Pinpoint the cell where the given text exists, returning its (X, Y) midpoint coordinate. 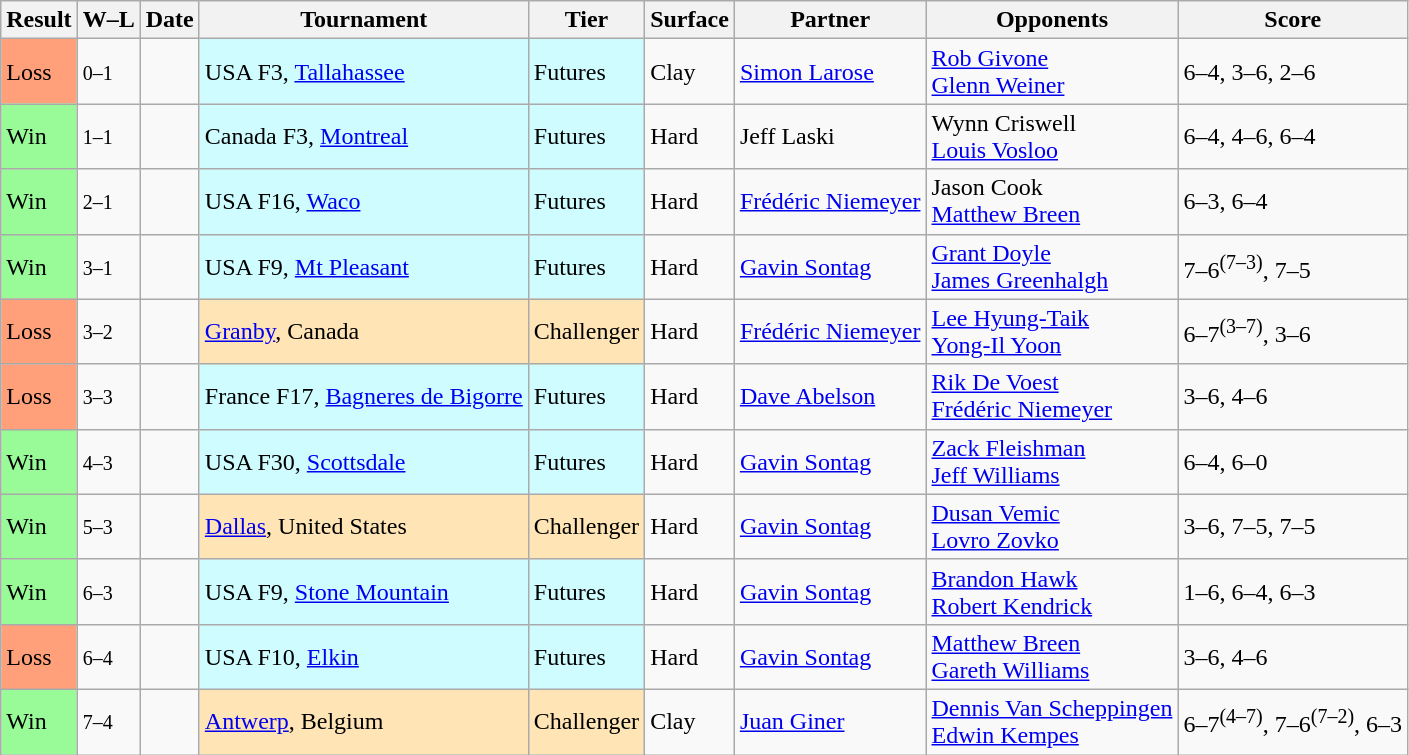
5–3 (108, 526)
Matthew Breen Gareth Williams (1052, 656)
Jason Cook Matthew Breen (1052, 202)
Tournament (364, 20)
USA F9, Stone Mountain (364, 592)
3–2 (108, 332)
W–L (108, 20)
0–1 (108, 72)
USA F30, Scottsdale (364, 462)
Zack Fleishman Jeff Williams (1052, 462)
Canada F3, Montreal (364, 136)
1–1 (108, 136)
Wynn Criswell Louis Vosloo (1052, 136)
USA F3, Tallahassee (364, 72)
Date (170, 20)
USA F10, Elkin (364, 656)
USA F16, Waco (364, 202)
6–4, 4–6, 6–4 (1293, 136)
7–6(7–3), 7–5 (1293, 266)
France F17, Bagneres de Bigorre (364, 396)
Juan Giner (830, 722)
1–6, 6–4, 6–3 (1293, 592)
6–7(4–7), 7–6(7–2), 6–3 (1293, 722)
Jeff Laski (830, 136)
Tier (586, 20)
Rob Givone Glenn Weiner (1052, 72)
Dennis Van Scheppingen Edwin Kempes (1052, 722)
Lee Hyung-Taik Yong-Il Yoon (1052, 332)
Opponents (1052, 20)
6–4 (108, 656)
Dave Abelson (830, 396)
Score (1293, 20)
Grant Doyle James Greenhalgh (1052, 266)
3–3 (108, 396)
Surface (690, 20)
USA F9, Mt Pleasant (364, 266)
2–1 (108, 202)
3–1 (108, 266)
7–4 (108, 722)
6–3, 6–4 (1293, 202)
Partner (830, 20)
Simon Larose (830, 72)
3–6, 7–5, 7–5 (1293, 526)
Dusan Vemic Lovro Zovko (1052, 526)
6–4, 3–6, 2–6 (1293, 72)
Brandon Hawk Robert Kendrick (1052, 592)
Rik De Voest Frédéric Niemeyer (1052, 396)
4–3 (108, 462)
6–4, 6–0 (1293, 462)
Granby, Canada (364, 332)
Antwerp, Belgium (364, 722)
Result (39, 20)
Dallas, United States (364, 526)
6–7(3–7), 3–6 (1293, 332)
6–3 (108, 592)
